Search for the cell housing the specified text and yield its (x, y) center coordinate. 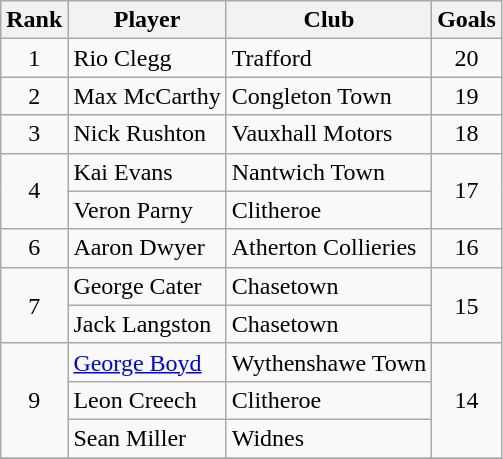
Rio Clegg (147, 58)
Max McCarthy (147, 96)
George Cater (147, 286)
Jack Langston (147, 324)
19 (467, 96)
Wythenshawe Town (328, 362)
Congleton Town (328, 96)
Player (147, 20)
18 (467, 134)
Trafford (328, 58)
Sean Miller (147, 438)
Nick Rushton (147, 134)
Atherton Collieries (328, 248)
9 (34, 400)
Widnes (328, 438)
Kai Evans (147, 172)
Veron Parny (147, 210)
15 (467, 305)
Goals (467, 20)
Leon Creech (147, 400)
4 (34, 191)
Rank (34, 20)
17 (467, 191)
2 (34, 96)
Vauxhall Motors (328, 134)
George Boyd (147, 362)
6 (34, 248)
16 (467, 248)
14 (467, 400)
20 (467, 58)
Aaron Dwyer (147, 248)
7 (34, 305)
Club (328, 20)
3 (34, 134)
Nantwich Town (328, 172)
1 (34, 58)
